Find where the given text appears and provide that cell's center as [X, Y] coordinate. 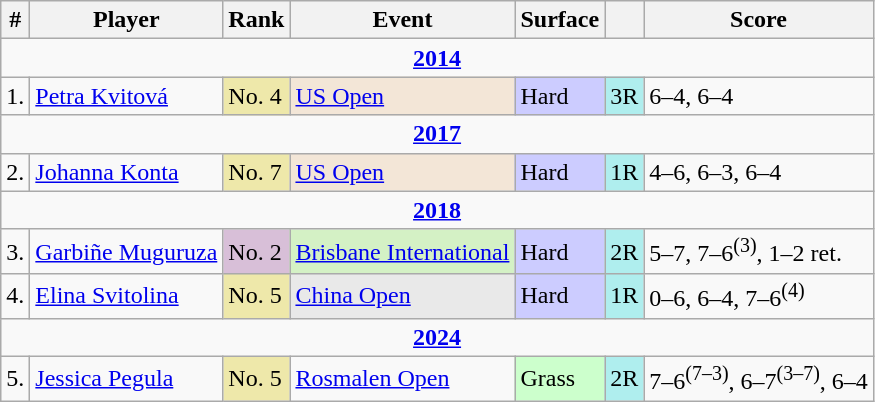
Garbiñe Muguruza [126, 252]
Surface [560, 20]
3R [624, 96]
# [16, 20]
Rosmalen Open [402, 378]
Jessica Pegula [126, 378]
Elina Svitolina [126, 296]
2017 [438, 134]
5. [16, 378]
No. 4 [256, 96]
China Open [402, 296]
7–6(7–3), 6–7(3–7), 6–4 [759, 378]
0–6, 6–4, 7–6(4) [759, 296]
Johanna Konta [126, 172]
Score [759, 20]
2024 [438, 337]
Petra Kvitová [126, 96]
Grass [560, 378]
Event [402, 20]
2014 [438, 58]
Rank [256, 20]
1. [16, 96]
No. 2 [256, 252]
3. [16, 252]
Brisbane International [402, 252]
6–4, 6–4 [759, 96]
4–6, 6–3, 6–4 [759, 172]
5–7, 7–6(3), 1–2 ret. [759, 252]
2. [16, 172]
4. [16, 296]
2018 [438, 210]
No. 7 [256, 172]
Player [126, 20]
